Scan for the cell matching the given text and deliver its [X, Y] coordinate at center. 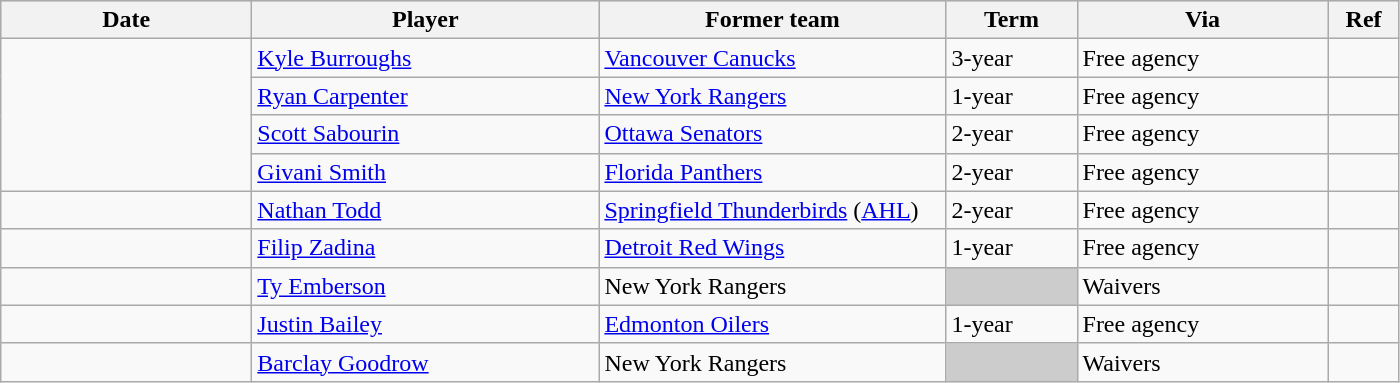
Edmonton Oilers [772, 324]
Vancouver Canucks [772, 58]
3-year [1012, 58]
Florida Panthers [772, 172]
Ref [1364, 20]
Player [426, 20]
Kyle Burroughs [426, 58]
Ty Emberson [426, 286]
Former team [772, 20]
Barclay Goodrow [426, 362]
Justin Bailey [426, 324]
Springfield Thunderbirds (AHL) [772, 210]
Scott Sabourin [426, 134]
Givani Smith [426, 172]
Ottawa Senators [772, 134]
Ryan Carpenter [426, 96]
Date [126, 20]
Detroit Red Wings [772, 248]
Filip Zadina [426, 248]
Nathan Todd [426, 210]
Term [1012, 20]
Via [1202, 20]
